Output the (x, y) coordinate of the center of the cell containing the given text.  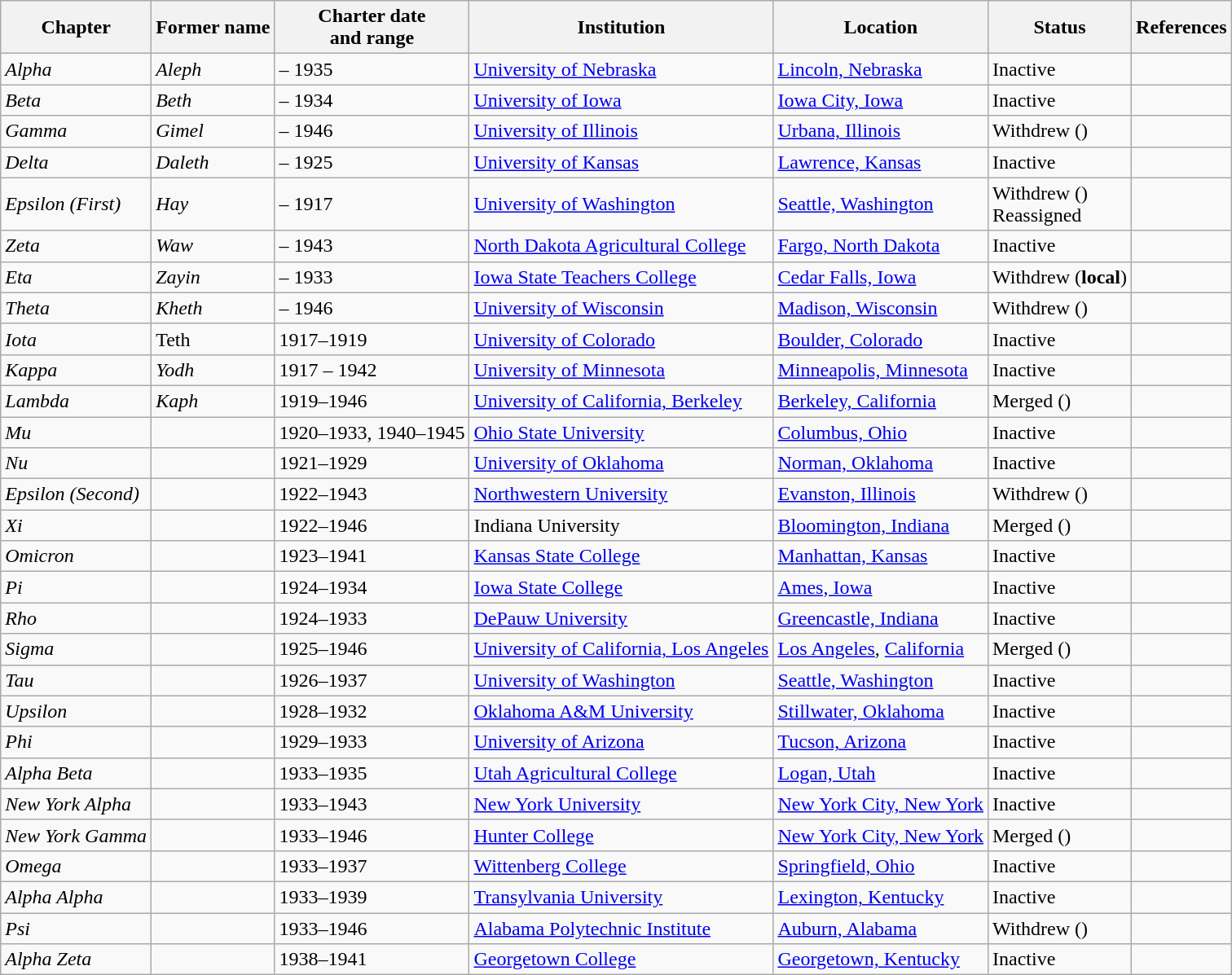
Columbus, Ohio (881, 433)
1923–1941 (372, 556)
Withdrew (local) (1059, 277)
1917 – 1942 (372, 370)
University of California, Berkeley (621, 401)
Bloomington, Indiana (881, 525)
Beta (77, 100)
Minneapolis, Minnesota (881, 370)
University of Arizona (621, 742)
University of Minnesota (621, 370)
Withdrew ()Reassigned (1059, 204)
– 1943 (372, 246)
Iowa City, Iowa (881, 100)
1925–1946 (372, 649)
Theta (77, 308)
Rho (77, 618)
Madison, Wisconsin (881, 308)
University of Iowa (621, 100)
Hay (213, 204)
1919–1946 (372, 401)
Lexington, Kentucky (881, 897)
Kansas State College (621, 556)
Manhattan, Kansas (881, 556)
Cedar Falls, Iowa (881, 277)
Stillwater, Oklahoma (881, 711)
Ohio State University (621, 433)
Epsilon (Second) (77, 494)
Iota (77, 339)
Charter dateand range (372, 28)
University of Colorado (621, 339)
– 1934 (372, 100)
Oklahoma A&M University (621, 711)
Nu (77, 463)
Sigma (77, 649)
1922–1943 (372, 494)
Upsilon (77, 711)
Wittenberg College (621, 866)
University of Wisconsin (621, 308)
University of California, Los Angeles (621, 649)
Kappa (77, 370)
Omicron (77, 556)
Georgetown College (621, 960)
Urbana, Illinois (881, 131)
Northwestern University (621, 494)
Zayin (213, 277)
Pi (77, 587)
University of Illinois (621, 131)
Gamma (77, 131)
Ames, Iowa (881, 587)
Auburn, Alabama (881, 928)
Yodh (213, 370)
Indiana University (621, 525)
Alpha (77, 69)
New York University (621, 804)
1917–1919 (372, 339)
University of Kansas (621, 162)
North Dakota Agricultural College (621, 246)
Location (881, 28)
Alabama Polytechnic Institute (621, 928)
– 1935 (372, 69)
Lawrence, Kansas (881, 162)
Gimel (213, 131)
Aleph (213, 69)
Fargo, North Dakota (881, 246)
Eta (77, 277)
Springfield, Ohio (881, 866)
1928–1932 (372, 711)
Berkeley, California (881, 401)
Boulder, Colorado (881, 339)
Beth (213, 100)
1929–1933 (372, 742)
Iowa State College (621, 587)
Tucson, Arizona (881, 742)
Chapter (77, 28)
Status (1059, 28)
New York Alpha (77, 804)
1922–1946 (372, 525)
Daleth (213, 162)
1933–1939 (372, 897)
Transylvania University (621, 897)
Omega (77, 866)
Teth (213, 339)
Epsilon (First) (77, 204)
– 1925 (372, 162)
Institution (621, 28)
New York Gamma (77, 835)
Alpha Beta (77, 773)
Logan, Utah (881, 773)
Kaph (213, 401)
Lincoln, Nebraska (881, 69)
1924–1934 (372, 587)
1933–1937 (372, 866)
Xi (77, 525)
– 1917 (372, 204)
Zeta (77, 246)
Tau (77, 680)
Alpha Zeta (77, 960)
Lambda (77, 401)
Phi (77, 742)
Norman, Oklahoma (881, 463)
Greencastle, Indiana (881, 618)
1921–1929 (372, 463)
– 1933 (372, 277)
Evanston, Illinois (881, 494)
DePauw University (621, 618)
1924–1933 (372, 618)
Utah Agricultural College (621, 773)
Mu (77, 433)
Waw (213, 246)
Georgetown, Kentucky (881, 960)
University of Oklahoma (621, 463)
Psi (77, 928)
References (1181, 28)
Delta (77, 162)
1920–1933, 1940–1945 (372, 433)
1933–1943 (372, 804)
Los Angeles, California (881, 649)
Alpha Alpha (77, 897)
1933–1935 (372, 773)
Hunter College (621, 835)
Iowa State Teachers College (621, 277)
Former name (213, 28)
1926–1937 (372, 680)
1938–1941 (372, 960)
University of Nebraska (621, 69)
Kheth (213, 308)
